Return the (x, y) coordinate for the center point of the cell that contains the specified text.  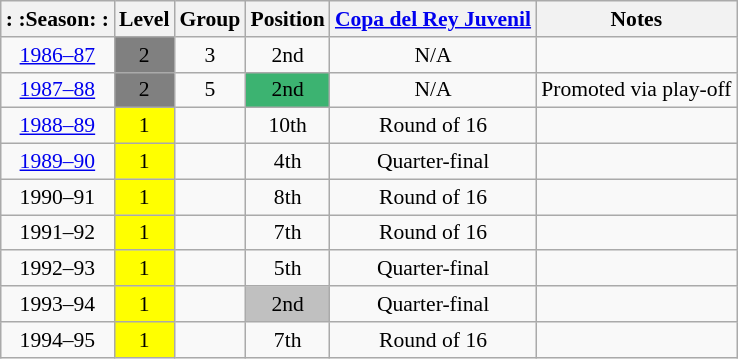
1987–88 (58, 90)
Group (210, 19)
Copa del Rey Juvenil (433, 19)
1989–90 (58, 162)
1988–89 (58, 126)
10th (287, 126)
1992–93 (58, 269)
5 (210, 90)
1986–87 (58, 55)
4th (287, 162)
: :Season: : (58, 19)
1991–92 (58, 233)
Promoted via play-off (636, 90)
1990–91 (58, 197)
3 (210, 55)
Level (144, 19)
1994–95 (58, 340)
5th (287, 269)
Notes (636, 19)
1993–94 (58, 304)
8th (287, 197)
Position (287, 19)
